Identify which cell holds the provided text, then report its (x, y) central coordinate. 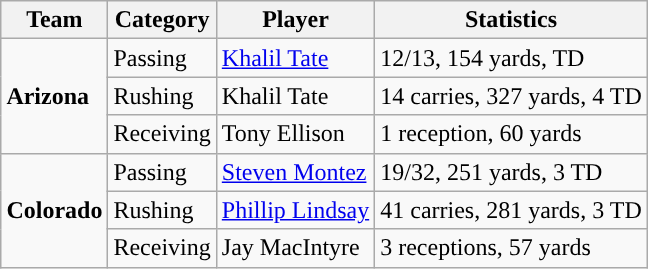
Colorado (54, 210)
Phillip Lindsay (295, 210)
Player (295, 20)
Steven Montez (295, 172)
3 receptions, 57 yards (512, 248)
Team (54, 20)
12/13, 154 yards, TD (512, 58)
14 carries, 327 yards, 4 TD (512, 96)
Category (162, 20)
Arizona (54, 96)
Statistics (512, 20)
41 carries, 281 yards, 3 TD (512, 210)
1 reception, 60 yards (512, 134)
19/32, 251 yards, 3 TD (512, 172)
Tony Ellison (295, 134)
Jay MacIntyre (295, 248)
